Return [X, Y] of the center of cell containing provided text 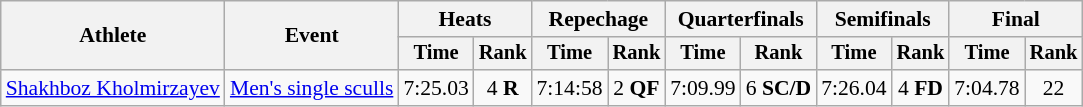
7:04.78 [986, 88]
Heats [464, 19]
Quarterfinals [740, 19]
4 R [503, 88]
7:25.03 [436, 88]
Repechage [598, 19]
7:26.04 [854, 88]
6 SC/D [779, 88]
2 QF [637, 88]
Event [312, 36]
4 FD [921, 88]
Athlete [113, 36]
7:09.99 [702, 88]
Final [1016, 19]
7:14:58 [569, 88]
Men's single sculls [312, 88]
Shakhboz Kholmirzayev [113, 88]
Semifinals [882, 19]
22 [1054, 88]
